Return the (x, y) coordinate for the center point of the cell that contains the specified text.  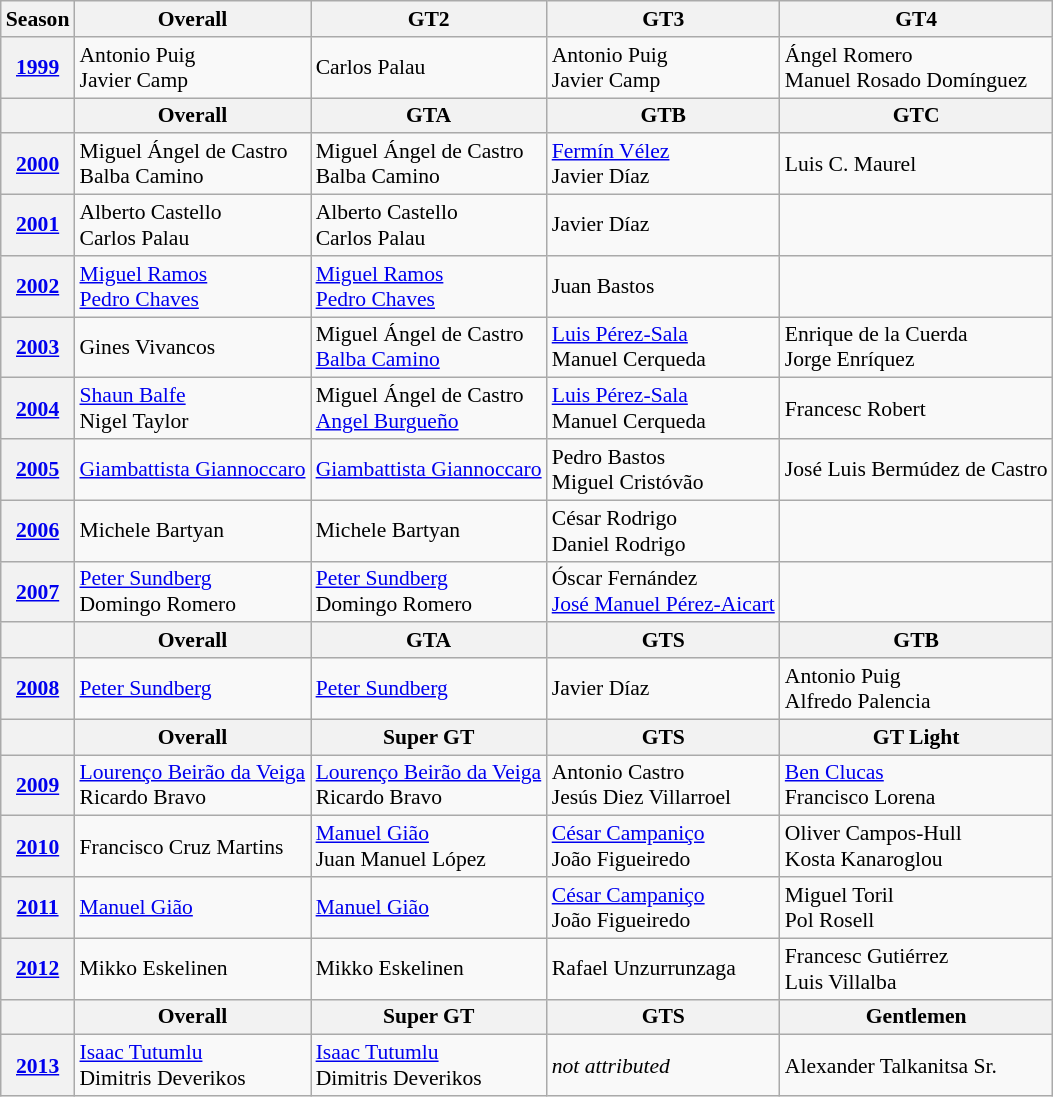
GTC (916, 116)
Gines Vivancos (192, 348)
2009 (38, 786)
2006 (38, 530)
2005 (38, 470)
Season (38, 19)
2010 (38, 846)
Francesc Robert (916, 408)
Francisco Cruz Martins (192, 846)
Óscar Fernández José Manuel Pérez-Aicart (664, 592)
2000 (38, 164)
2012 (38, 968)
2011 (38, 908)
Manuel Gião Juan Manuel López (429, 846)
2008 (38, 688)
GT4 (916, 19)
2001 (38, 226)
Ángel Romero Manuel Rosado Domínguez (916, 68)
Miguel Toril Pol Rosell (916, 908)
1999 (38, 68)
Antonio Puig Alfredo Palencia (916, 688)
Luis C. Maurel (916, 164)
Rafael Unzurrunzaga (664, 968)
2007 (38, 592)
Shaun Balfe Nigel Taylor (192, 408)
Juan Bastos (664, 286)
Antonio Castro Jesús Diez Villarroel (664, 786)
Francesc Gutiérrez Luis Villalba (916, 968)
Miguel Ángel de Castro Angel Burgueño (429, 408)
Fermín Vélez Javier Díaz (664, 164)
Ben Clucas Francisco Lorena (916, 786)
Oliver Campos-Hull Kosta Kanaroglou (916, 846)
2013 (38, 1066)
2004 (38, 408)
César Rodrigo Daniel Rodrigo (664, 530)
Alexander Talkanitsa Sr. (916, 1066)
Gentlemen (916, 1017)
2002 (38, 286)
GT Light (916, 737)
GT2 (429, 19)
José Luis Bermúdez de Castro (916, 470)
not attributed (664, 1066)
Carlos Palau (429, 68)
2003 (38, 348)
Pedro Bastos Miguel Cristóvão (664, 470)
GT3 (664, 19)
Enrique de la Cuerda Jorge Enríquez (916, 348)
